Provide the (x, y) coordinate of the cell's center where the given text is located.  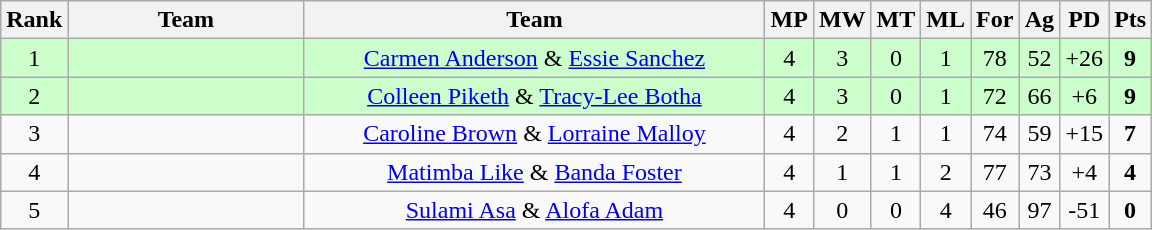
For (995, 20)
Pts (1130, 20)
Sulami Asa & Alofa Adam (534, 210)
66 (1040, 96)
MW (842, 20)
+15 (1084, 134)
59 (1040, 134)
52 (1040, 58)
5 (34, 210)
Colleen Piketh & Tracy-Lee Botha (534, 96)
PD (1084, 20)
97 (1040, 210)
72 (995, 96)
+4 (1084, 172)
Carmen Anderson & Essie Sanchez (534, 58)
77 (995, 172)
74 (995, 134)
46 (995, 210)
+26 (1084, 58)
7 (1130, 134)
Ag (1040, 20)
Matimba Like & Banda Foster (534, 172)
Caroline Brown & Lorraine Malloy (534, 134)
Rank (34, 20)
ML (946, 20)
-51 (1084, 210)
78 (995, 58)
MT (896, 20)
MP (789, 20)
73 (1040, 172)
+6 (1084, 96)
